Return (x, y) of the center of cell containing provided text 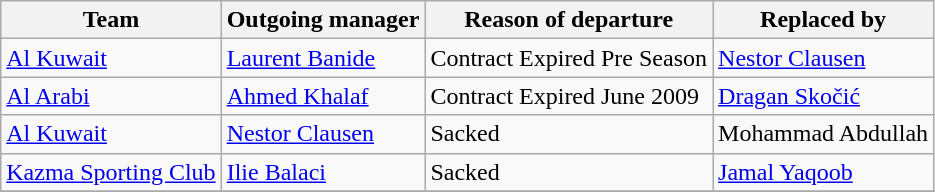
Laurent Banide (323, 58)
Replaced by (824, 20)
Jamal Yaqoob (824, 172)
Al Arabi (111, 96)
Contract Expired Pre Season (569, 58)
Ilie Balaci (323, 172)
Contract Expired June 2009 (569, 96)
Reason of departure (569, 20)
Outgoing manager (323, 20)
Mohammad Abdullah (824, 134)
Dragan Skočić (824, 96)
Ahmed Khalaf (323, 96)
Team (111, 20)
Kazma Sporting Club (111, 172)
